Pinpoint the cell where the given text exists, returning its (X, Y) midpoint coordinate. 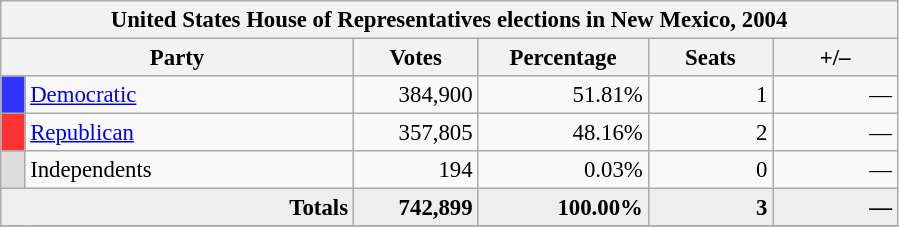
Party (178, 58)
51.81% (563, 95)
194 (416, 170)
Independents (189, 170)
1 (710, 95)
Totals (178, 208)
Percentage (563, 58)
+/– (836, 58)
Seats (710, 58)
384,900 (416, 95)
3 (710, 208)
2 (710, 133)
Democratic (189, 95)
Republican (189, 133)
742,899 (416, 208)
48.16% (563, 133)
0.03% (563, 170)
0 (710, 170)
357,805 (416, 133)
100.00% (563, 208)
United States House of Representatives elections in New Mexico, 2004 (450, 20)
Votes (416, 58)
